For the text-containing cell, return its midpoint in [x, y] coordinate format. 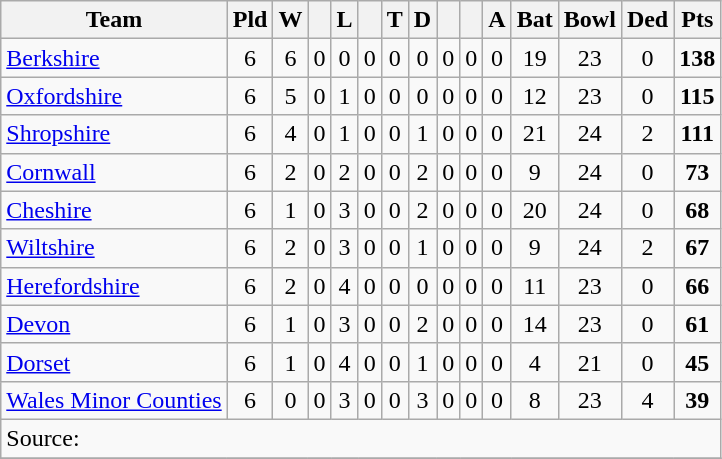
Source: [361, 438]
14 [534, 324]
39 [698, 400]
73 [698, 172]
D [422, 20]
111 [698, 134]
Cornwall [114, 172]
5 [290, 96]
68 [698, 210]
Dorset [114, 362]
12 [534, 96]
Devon [114, 324]
61 [698, 324]
Team [114, 20]
8 [534, 400]
Shropshire [114, 134]
Cheshire [114, 210]
45 [698, 362]
Oxfordshire [114, 96]
Pts [698, 20]
Pld [250, 20]
19 [534, 58]
11 [534, 286]
115 [698, 96]
138 [698, 58]
A [497, 20]
L [344, 20]
Ded [647, 20]
Wiltshire [114, 248]
T [394, 20]
Wales Minor Counties [114, 400]
66 [698, 286]
Herefordshire [114, 286]
20 [534, 210]
W [290, 20]
67 [698, 248]
Bat [534, 20]
Bowl [590, 20]
Berkshire [114, 58]
